Determine the (X, Y) coordinate at the center of the cell enclosing the given text.  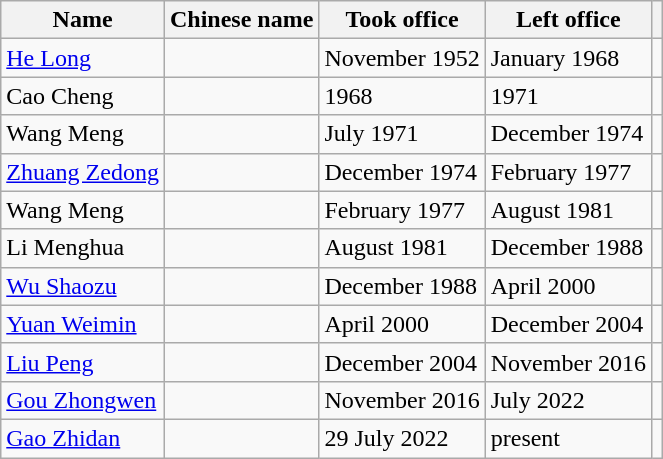
Left office (568, 20)
Cao Cheng (83, 96)
1968 (402, 96)
July 1971 (402, 134)
Gao Zhidan (83, 438)
1971 (568, 96)
Wu Shaozu (83, 286)
Gou Zhongwen (83, 400)
Zhuang Zedong (83, 172)
He Long (83, 58)
present (568, 438)
July 2022 (568, 400)
29 July 2022 (402, 438)
Took office (402, 20)
Yuan Weimin (83, 324)
Li Menghua (83, 248)
November 1952 (402, 58)
Liu Peng (83, 362)
January 1968 (568, 58)
Name (83, 20)
Chinese name (241, 20)
